Search for the cell housing the specified text and yield its [X, Y] center coordinate. 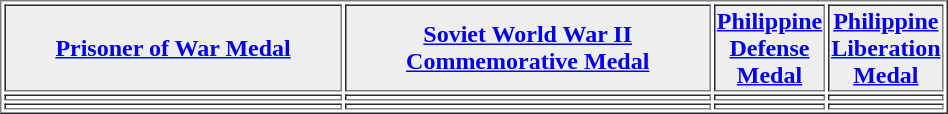
Philippine Liberation Medal [886, 48]
Philippine Defense Medal [770, 48]
Soviet World War II Commemorative Medal [528, 48]
Prisoner of War Medal [172, 48]
